Return the (X, Y) coordinate for the center point of the cell that contains the specified text.  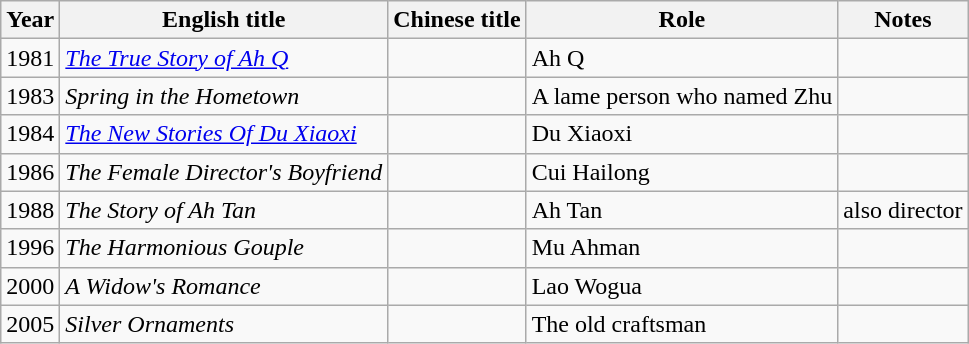
also director (903, 210)
Ah Tan (682, 210)
Year (30, 20)
Chinese title (457, 20)
1986 (30, 172)
Cui Hailong (682, 172)
The old craftsman (682, 324)
The Female Director's Boyfriend (224, 172)
A Widow's Romance (224, 286)
Silver Ornaments (224, 324)
1983 (30, 96)
The True Story of Ah Q (224, 58)
1996 (30, 248)
1984 (30, 134)
The New Stories Of Du Xiaoxi (224, 134)
2000 (30, 286)
1988 (30, 210)
The Harmonious Gouple (224, 248)
Ah Q (682, 58)
The Story of Ah Tan (224, 210)
Notes (903, 20)
1981 (30, 58)
Lao Wogua (682, 286)
Du Xiaoxi (682, 134)
English title (224, 20)
A lame person who named Zhu (682, 96)
Role (682, 20)
2005 (30, 324)
Mu Ahman (682, 248)
Spring in the Hometown (224, 96)
